Return the [x, y] coordinate for the center point of the cell that contains the specified text.  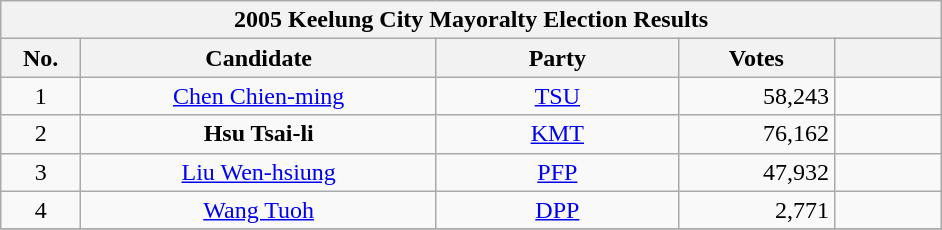
2 [40, 134]
3 [40, 172]
Party [557, 58]
Hsu Tsai-li [259, 134]
TSU [557, 96]
Liu Wen-hsiung [259, 172]
Votes [756, 58]
DPP [557, 210]
2,771 [756, 210]
47,932 [756, 172]
KMT [557, 134]
1 [40, 96]
PFP [557, 172]
58,243 [756, 96]
76,162 [756, 134]
Candidate [259, 58]
Wang Tuoh [259, 210]
2005 Keelung City Mayoralty Election Results [470, 20]
4 [40, 210]
No. [40, 58]
Chen Chien-ming [259, 96]
